For the text-containing cell, return its midpoint in [X, Y] coordinate format. 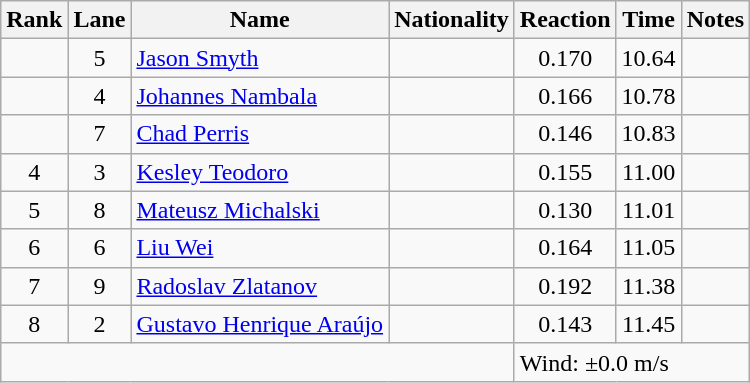
11.01 [648, 210]
Radoslav Zlatanov [260, 286]
Liu Wei [260, 248]
0.166 [565, 96]
0.164 [565, 248]
Nationality [452, 20]
10.83 [648, 134]
0.155 [565, 172]
Name [260, 20]
Kesley Teodoro [260, 172]
Notes [715, 20]
11.00 [648, 172]
10.64 [648, 58]
Rank [34, 20]
0.146 [565, 134]
9 [100, 286]
10.78 [648, 96]
0.143 [565, 324]
11.45 [648, 324]
2 [100, 324]
Lane [100, 20]
Time [648, 20]
Reaction [565, 20]
Mateusz Michalski [260, 210]
Gustavo Henrique Araújo [260, 324]
Jason Smyth [260, 58]
0.192 [565, 286]
11.05 [648, 248]
Johannes Nambala [260, 96]
11.38 [648, 286]
3 [100, 172]
0.170 [565, 58]
0.130 [565, 210]
Chad Perris [260, 134]
Wind: ±0.0 m/s [632, 362]
